Detect which cell encompasses the target text, then output its [x, y] center coordinate. 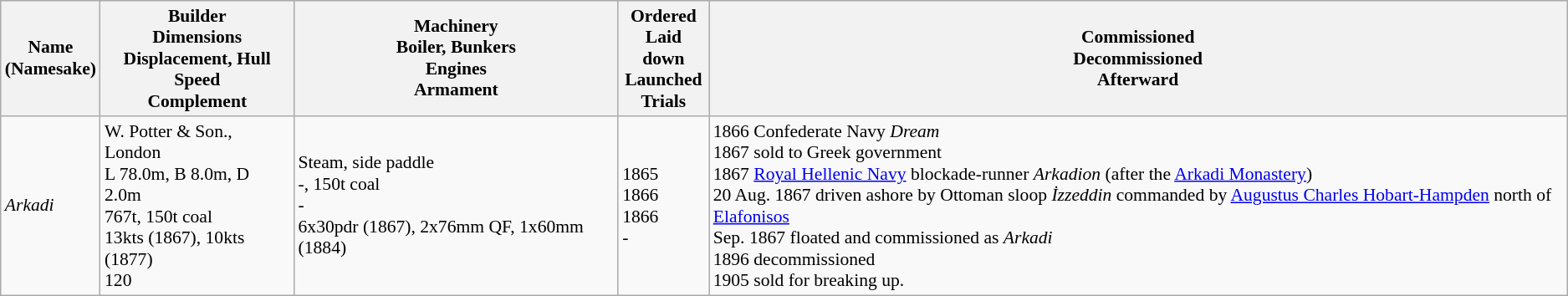
W. Potter & Son., LondonL 78.0m, B 8.0m, D 2.0m767t, 150t coal13kts (1867), 10kts (1877)120 [197, 206]
Arkadi [50, 206]
Name(Namesake) [50, 59]
OrderedLaid downLaunchedTrials [664, 59]
Steam, side paddle-, 150t coal-6x30pdr (1867), 2x76mm QF, 1x60mm (1884) [457, 206]
BuilderDimensionsDisplacement, HullSpeedComplement [197, 59]
186518661866- [664, 206]
MachineryBoiler, BunkersEnginesArmament [457, 59]
CommissionedDecommissionedAfterward [1138, 59]
